Output the (x, y) coordinate of the center of the cell containing the given text.  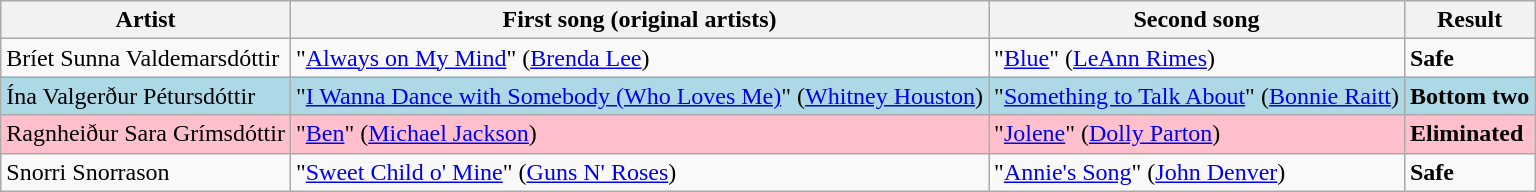
Result (1469, 20)
Ína Valgerður Pétursdóttir (146, 96)
"Sweet Child o' Mine" (Guns N' Roses) (639, 172)
"Jolene" (Dolly Parton) (1197, 134)
"Ben" (Michael Jackson) (639, 134)
Snorri Snorrason (146, 172)
"Always on My Mind" (Brenda Lee) (639, 58)
"Something to Talk About" (Bonnie Raitt) (1197, 96)
Bríet Sunna Valdemarsdóttir (146, 58)
"Blue" (LeAnn Rimes) (1197, 58)
Ragnheiður Sara Grímsdóttir (146, 134)
Artist (146, 20)
"Annie's Song" (John Denver) (1197, 172)
Eliminated (1469, 134)
Second song (1197, 20)
First song (original artists) (639, 20)
Bottom two (1469, 96)
"I Wanna Dance with Somebody (Who Loves Me)" (Whitney Houston) (639, 96)
